Capture the cell that displays the provided text and extract its [x, y] central coordinate. 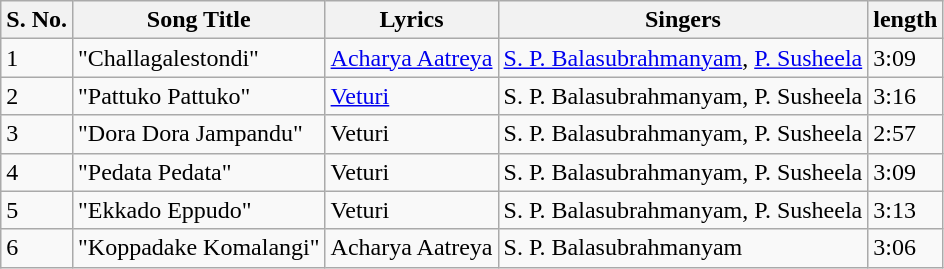
S. No. [37, 20]
Song Title [198, 20]
Lyrics [412, 20]
3:06 [906, 248]
3 [37, 134]
4 [37, 172]
"Dora Dora Jampandu" [198, 134]
6 [37, 248]
"Pattuko Pattuko" [198, 96]
3:13 [906, 210]
1 [37, 58]
2 [37, 96]
length [906, 20]
5 [37, 210]
2:57 [906, 134]
"Pedata Pedata" [198, 172]
"Koppadake Komalangi" [198, 248]
3:16 [906, 96]
Singers [683, 20]
"Challagalestondi" [198, 58]
"Ekkado Eppudo" [198, 210]
S. P. Balasubrahmanyam [683, 248]
